Identify which cell holds the provided text, then report its [x, y] central coordinate. 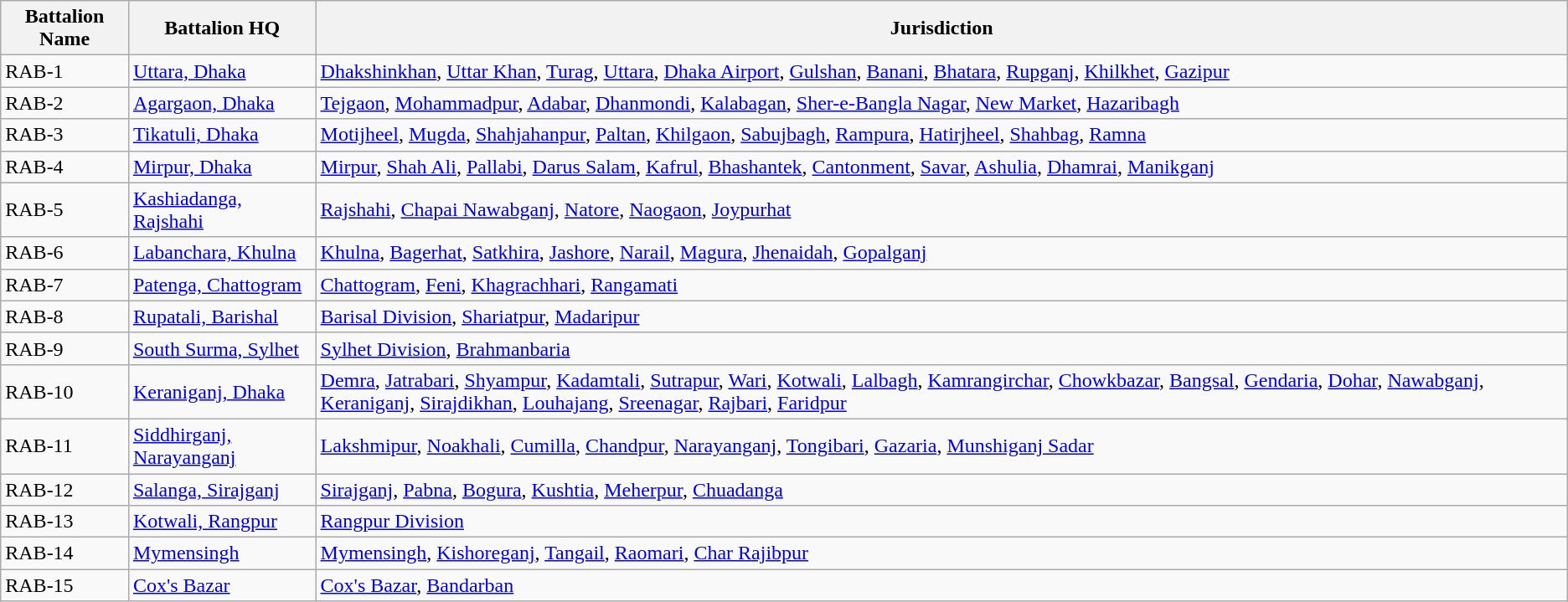
Rupatali, Barishal [222, 316]
Patenga, Chattogram [222, 285]
Jurisdiction [941, 28]
Keraniganj, Dhaka [222, 392]
Lakshmipur, Noakhali, Cumilla, Chandpur, Narayanganj, Tongibari, Gazaria, Munshiganj Sadar [941, 445]
Battalion Name [65, 28]
Battalion HQ [222, 28]
Siddhirganj, Narayanganj [222, 445]
Salanga, Sirajganj [222, 490]
RAB-9 [65, 348]
Cox's Bazar, Bandarban [941, 585]
Rangpur Division [941, 522]
RAB-1 [65, 71]
Chattogram, Feni, Khagrachhari, Rangamati [941, 285]
RAB-15 [65, 585]
RAB-6 [65, 253]
Tikatuli, Dhaka [222, 135]
RAB-12 [65, 490]
RAB-8 [65, 316]
Labanchara, Khulna [222, 253]
RAB-4 [65, 167]
RAB-11 [65, 445]
Barisal Division, Shariatpur, Madaripur [941, 316]
Mymensingh, Kishoreganj, Tangail, Raomari, Char Rajibpur [941, 553]
Motijheel, Mugda, Shahjahanpur, Paltan, Khilgaon, Sabujbagh, Rampura, Hatirjheel, Shahbag, Ramna [941, 135]
RAB-3 [65, 135]
Tejgaon, Mohammadpur, Adabar, Dhanmondi, Kalabagan, Sher-e-Bangla Nagar, New Market, Hazaribagh [941, 103]
Uttara, Dhaka [222, 71]
Sirajganj, Pabna, Bogura, Kushtia, Meherpur, Chuadanga [941, 490]
Kotwali, Rangpur [222, 522]
Mirpur, Dhaka [222, 167]
Kashiadanga, Rajshahi [222, 209]
RAB-5 [65, 209]
Agargaon, Dhaka [222, 103]
Cox's Bazar [222, 585]
RAB-2 [65, 103]
South Surma, Sylhet [222, 348]
Rajshahi, Chapai Nawabganj, Natore, Naogaon, Joypurhat [941, 209]
RAB-13 [65, 522]
Sylhet Division, Brahmanbaria [941, 348]
Mirpur, Shah Ali, Pallabi, Darus Salam, Kafrul, Bhashantek, Cantonment, Savar, Ashulia, Dhamrai, Manikganj [941, 167]
Mymensingh [222, 553]
RAB-10 [65, 392]
RAB-14 [65, 553]
Dhakshinkhan, Uttar Khan, Turag, Uttara, Dhaka Airport, Gulshan, Banani, Bhatara, Rupganj, Khilkhet, Gazipur [941, 71]
RAB-7 [65, 285]
Khulna, Bagerhat, Satkhira, Jashore, Narail, Magura, Jhenaidah, Gopalganj [941, 253]
